Locate the cell with the specified text and output its [X, Y] center coordinate. 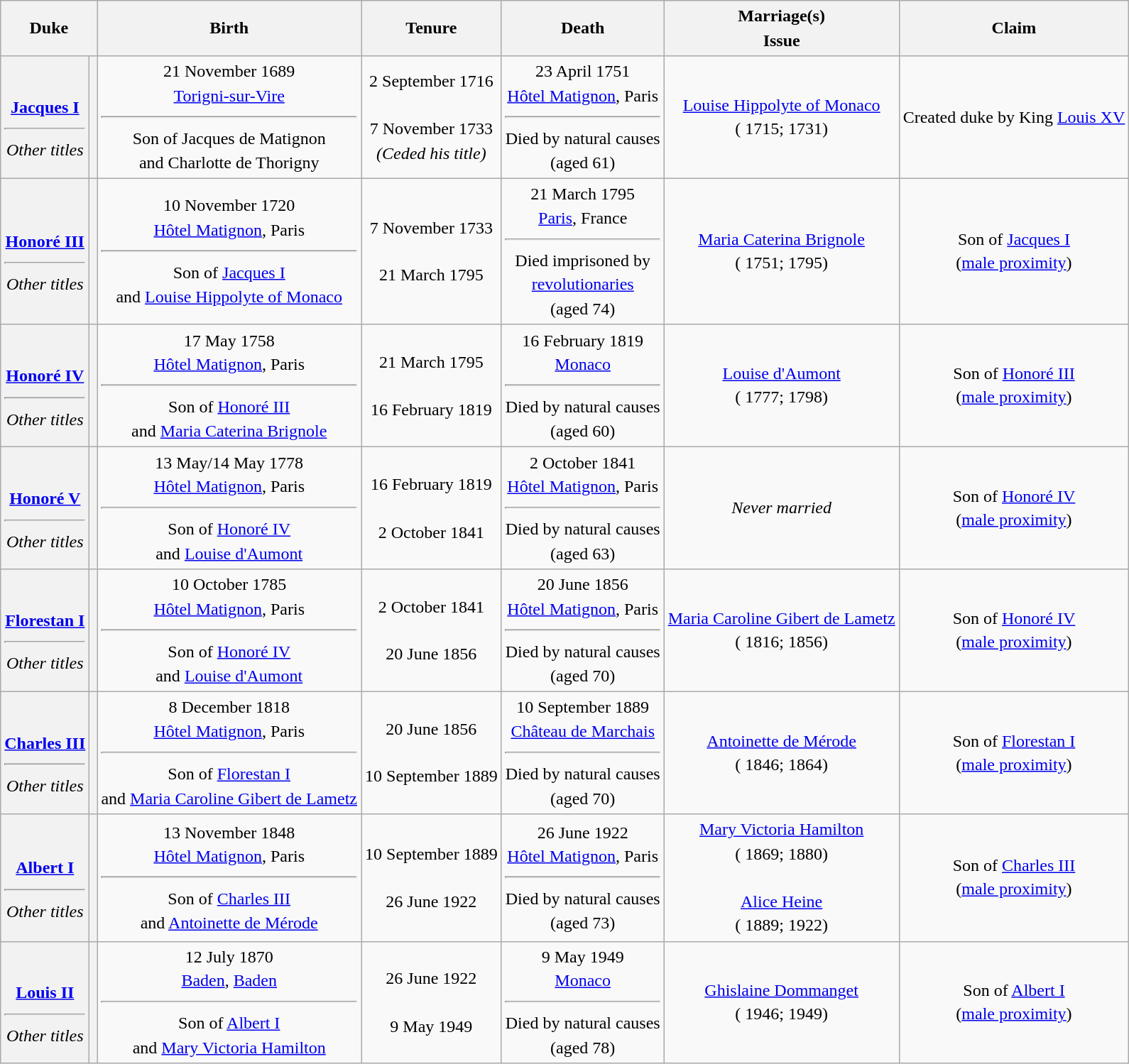
Louise Hippolyte of Monaco( 1715; 1731) [781, 117]
Honoré VOther titles [45, 508]
Duke [49, 28]
13 November 1848Hôtel Matignon, ParisSon of Charles IIIand Antoinette de Mérode [229, 877]
21 March 1795Paris, FranceDied imprisoned byrevolutionaries(aged 74) [582, 251]
26 June 19229 May 1949 [431, 1002]
Mary Victoria Hamilton( 1869; 1880) Alice Heine( 1889; 1922) [781, 877]
Jacques IOther titles [45, 117]
20 June 1856Hôtel Matignon, ParisDied by natural causes(aged 70) [582, 630]
Birth [229, 28]
21 November 1689Torigni-sur-VireSon of Jacques de Matignonand Charlotte de Thorigny [229, 117]
Created duke by King Louis XV [1014, 117]
Son of Florestan I(male proximity) [1014, 753]
Honoré IIIOther titles [45, 251]
13 May/14 May 1778Hôtel Matignon, ParisSon of Honoré IVand Louise d'Aumont [229, 508]
Louis IIOther titles [45, 1002]
Florestan IOther titles [45, 630]
26 June 1922Hôtel Matignon, ParisDied by natural causes(aged 73) [582, 877]
10 October 1785Hôtel Matignon, ParisSon of Honoré IVand Louise d'Aumont [229, 630]
10 November 1720Hôtel Matignon, ParisSon of Jacques Iand Louise Hippolyte of Monaco [229, 251]
Marriage(s)Issue [781, 28]
Claim [1014, 28]
Son of Charles III(male proximity) [1014, 877]
Ghislaine Dommanget( 1946; 1949) [781, 1002]
10 September 188926 June 1922 [431, 877]
8 December 1818Hôtel Matignon, ParisSon of Florestan Iand Maria Caroline Gibert de Lametz [229, 753]
16 February 18192 October 1841 [431, 508]
Honoré IVOther titles [45, 385]
Louise d'Aumont( 1777; 1798) [781, 385]
12 July 1870Baden, BadenSon of Albert Iand Mary Victoria Hamilton [229, 1002]
Death [582, 28]
10 September 1889Château de MarchaisDied by natural causes(aged 70) [582, 753]
20 June 185610 September 1889 [431, 753]
Son of Albert I(male proximity) [1014, 1002]
Albert IOther titles [45, 877]
23 April 1751Hôtel Matignon, ParisDied by natural causes(aged 61) [582, 117]
17 May 1758Hôtel Matignon, ParisSon of Honoré IIIand Maria Caterina Brignole [229, 385]
16 February 1819MonacoDied by natural causes(aged 60) [582, 385]
7 November 173321 March 1795 [431, 251]
Tenure [431, 28]
Charles IIIOther titles [45, 753]
Maria Caterina Brignole( 1751; 1795) [781, 251]
Son of Jacques I(male proximity) [1014, 251]
21 March 179516 February 1819 [431, 385]
Maria Caroline Gibert de Lametz( 1816; 1856) [781, 630]
Antoinette de Mérode( 1846; 1864) [781, 753]
Son of Honoré III(male proximity) [1014, 385]
2 October 1841Hôtel Matignon, ParisDied by natural causes(aged 63) [582, 508]
9 May 1949MonacoDied by natural causes(aged 78) [582, 1002]
2 October 184120 June 1856 [431, 630]
Never married [781, 508]
2 September 17167 November 1733(Ceded his title) [431, 117]
